Find where the given text appears and provide that cell's center as (x, y) coordinate. 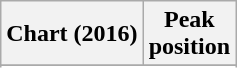
Peakposition (189, 34)
Chart (2016) (72, 34)
